Identify which cell holds the provided text, then report its [X, Y] central coordinate. 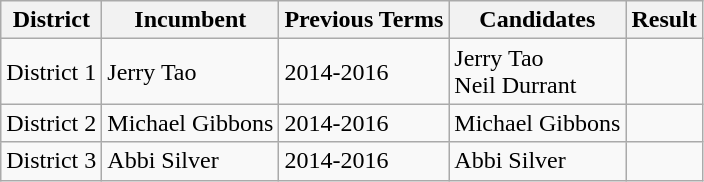
Result [664, 20]
District 3 [52, 161]
Incumbent [190, 20]
Candidates [538, 20]
District 2 [52, 123]
Previous Terms [364, 20]
District [52, 20]
Jerry Tao [190, 72]
Jerry TaoNeil Durrant [538, 72]
District 1 [52, 72]
